Scan for the cell matching the given text and deliver its (x, y) coordinate at center. 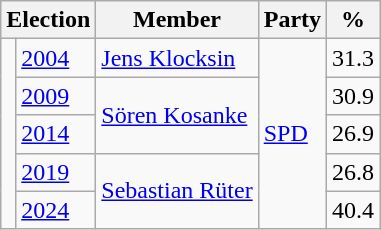
26.9 (354, 134)
% (354, 20)
2024 (56, 210)
Party (292, 20)
40.4 (354, 210)
31.3 (354, 58)
Member (177, 20)
2019 (56, 172)
Election (48, 20)
Sebastian Rüter (177, 191)
Jens Klocksin (177, 58)
30.9 (354, 96)
SPD (292, 134)
2014 (56, 134)
26.8 (354, 172)
2004 (56, 58)
2009 (56, 96)
Sören Kosanke (177, 115)
